Capture the cell that displays the provided text and extract its [x, y] central coordinate. 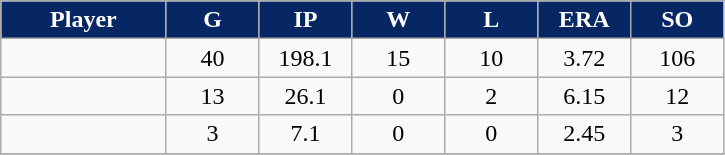
L [492, 20]
13 [212, 96]
198.1 [306, 58]
106 [678, 58]
IP [306, 20]
40 [212, 58]
SO [678, 20]
G [212, 20]
7.1 [306, 134]
3.72 [584, 58]
12 [678, 96]
2.45 [584, 134]
W [398, 20]
26.1 [306, 96]
Player [84, 20]
2 [492, 96]
10 [492, 58]
15 [398, 58]
ERA [584, 20]
6.15 [584, 96]
